Scan for the cell matching the given text and deliver its [X, Y] coordinate at center. 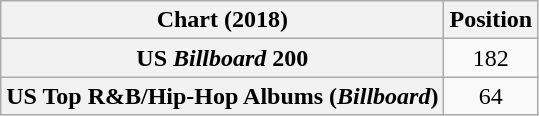
US Billboard 200 [222, 58]
US Top R&B/Hip-Hop Albums (Billboard) [222, 96]
182 [491, 58]
64 [491, 96]
Position [491, 20]
Chart (2018) [222, 20]
